Return (X, Y) of the center of cell containing provided text 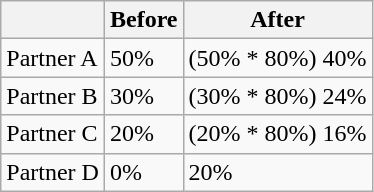
Partner A (53, 58)
Before (144, 20)
(20% * 80%) 16% (278, 134)
(50% * 80%) 40% (278, 58)
Partner D (53, 172)
30% (144, 96)
After (278, 20)
(30% * 80%) 24% (278, 96)
Partner C (53, 134)
50% (144, 58)
0% (144, 172)
Partner B (53, 96)
